Scan for the cell matching the given text and deliver its [x, y] coordinate at center. 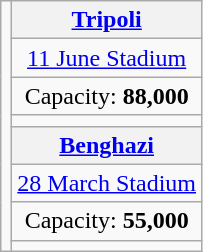
Benghazi [107, 145]
Capacity: 88,000 [107, 96]
Tripoli [107, 20]
Capacity: 55,000 [107, 221]
11 June Stadium [107, 58]
28 March Stadium [107, 183]
